Return (X, Y) of the center of cell containing provided text 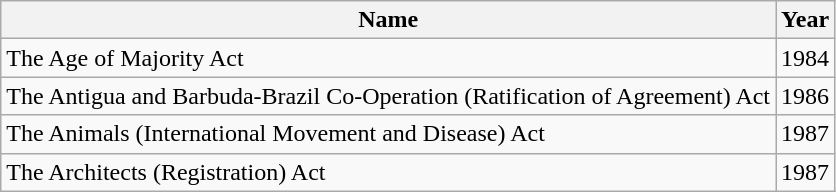
1984 (806, 58)
1986 (806, 96)
Year (806, 20)
The Antigua and Barbuda-Brazil Co-Operation (Ratification of Agreement) Act (388, 96)
The Architects (Registration) Act (388, 172)
The Animals (International Movement and Disease) Act (388, 134)
Name (388, 20)
The Age of Majority Act (388, 58)
